Extract the [X, Y] coordinate from the center of the cell holding the provided text.  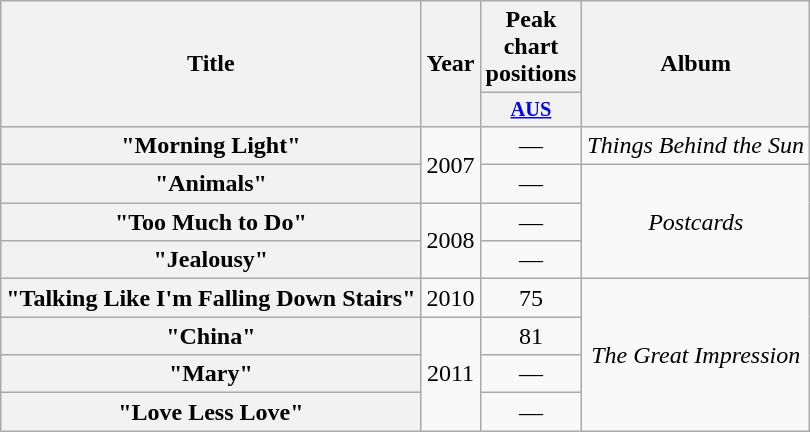
"Love Less Love" [211, 412]
2010 [450, 298]
81 [531, 336]
"Too Much to Do" [211, 222]
2008 [450, 241]
2007 [450, 164]
Peak chart positions [531, 47]
"Mary" [211, 374]
"Jealousy" [211, 260]
"China" [211, 336]
"Talking Like I'm Falling Down Stairs" [211, 298]
"Animals" [211, 184]
2011 [450, 374]
Album [696, 64]
Postcards [696, 222]
"Morning Light" [211, 145]
The Great Impression [696, 355]
Things Behind the Sun [696, 145]
Title [211, 64]
AUS [531, 110]
Year [450, 64]
75 [531, 298]
